Search for the cell housing the specified text and yield its (X, Y) center coordinate. 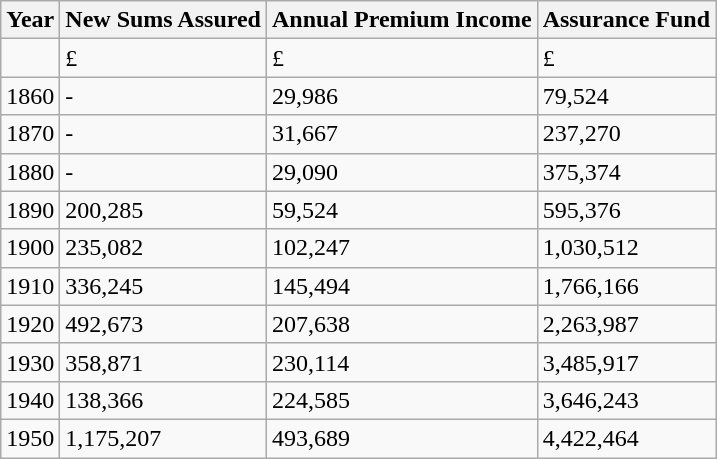
1900 (30, 248)
1,766,166 (626, 286)
235,082 (164, 248)
29,090 (402, 172)
493,689 (402, 438)
4,422,464 (626, 438)
3,485,917 (626, 362)
358,871 (164, 362)
207,638 (402, 324)
375,374 (626, 172)
Year (30, 20)
1890 (30, 210)
1870 (30, 134)
492,673 (164, 324)
1920 (30, 324)
Annual Premium Income (402, 20)
59,524 (402, 210)
Assurance Fund (626, 20)
1880 (30, 172)
1,030,512 (626, 248)
145,494 (402, 286)
31,667 (402, 134)
200,285 (164, 210)
336,245 (164, 286)
224,585 (402, 400)
2,263,987 (626, 324)
1940 (30, 400)
1910 (30, 286)
79,524 (626, 96)
1930 (30, 362)
1860 (30, 96)
1950 (30, 438)
New Sums Assured (164, 20)
138,366 (164, 400)
230,114 (402, 362)
595,376 (626, 210)
1,175,207 (164, 438)
237,270 (626, 134)
102,247 (402, 248)
29,986 (402, 96)
3,646,243 (626, 400)
